Pinpoint the cell where the given text exists, returning its (x, y) midpoint coordinate. 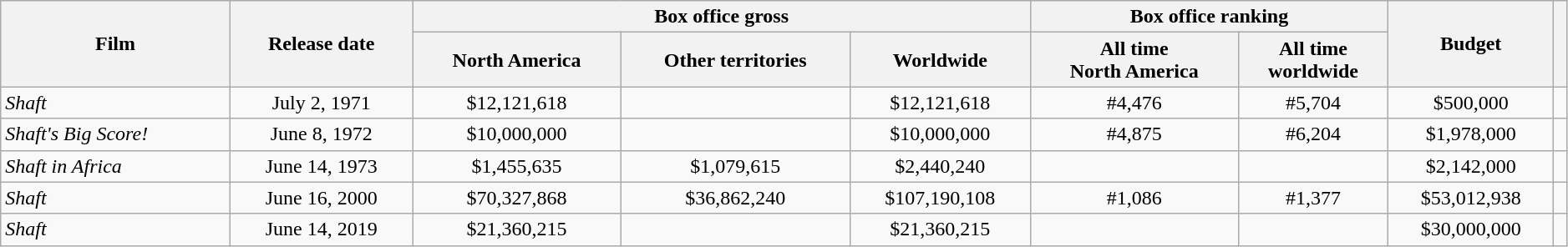
Worldwide (940, 60)
#1,377 (1313, 198)
Box office ranking (1210, 17)
Release date (321, 43)
Shaft's Big Score! (115, 134)
All timeNorth America (1134, 60)
All timeworldwide (1313, 60)
$1,455,635 (516, 166)
$500,000 (1471, 103)
Other territories (735, 60)
#1,086 (1134, 198)
July 2, 1971 (321, 103)
$1,978,000 (1471, 134)
Budget (1471, 43)
June 8, 1972 (321, 134)
June 14, 2019 (321, 229)
$2,440,240 (940, 166)
June 14, 1973 (321, 166)
$36,862,240 (735, 198)
Box office gross (722, 17)
#4,476 (1134, 103)
Shaft in Africa (115, 166)
$1,079,615 (735, 166)
#6,204 (1313, 134)
$30,000,000 (1471, 229)
$53,012,938 (1471, 198)
$2,142,000 (1471, 166)
#4,875 (1134, 134)
$107,190,108 (940, 198)
$70,327,868 (516, 198)
June 16, 2000 (321, 198)
#5,704 (1313, 103)
North America (516, 60)
Film (115, 43)
